Locate the cell with the specified text and output its [x, y] center coordinate. 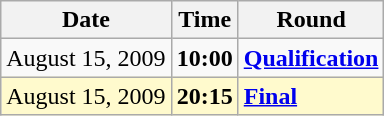
Time [204, 20]
Final [311, 96]
Round [311, 20]
10:00 [204, 58]
Date [86, 20]
20:15 [204, 96]
Qualification [311, 58]
